Find where the given text appears and provide that cell's center as (X, Y) coordinate. 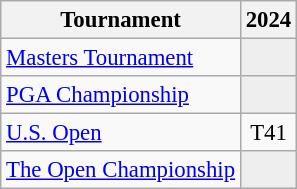
T41 (268, 133)
PGA Championship (121, 95)
The Open Championship (121, 170)
U.S. Open (121, 133)
Tournament (121, 20)
2024 (268, 20)
Masters Tournament (121, 58)
